Extract the [X, Y] coordinate from the center of the cell holding the provided text.  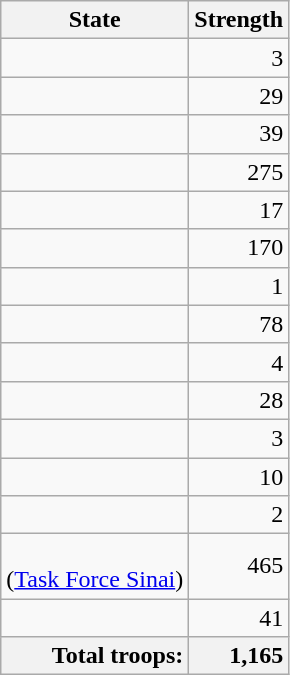
State [95, 20]
465 [239, 566]
39 [239, 134]
170 [239, 248]
Total troops: [95, 656]
2 [239, 515]
78 [239, 324]
29 [239, 96]
Strength [239, 20]
4 [239, 362]
17 [239, 210]
(Task Force Sinai) [95, 566]
10 [239, 477]
1,165 [239, 656]
28 [239, 400]
275 [239, 172]
41 [239, 618]
1 [239, 286]
